From the cell containing the given text, extract its center point as [X, Y] coordinate. 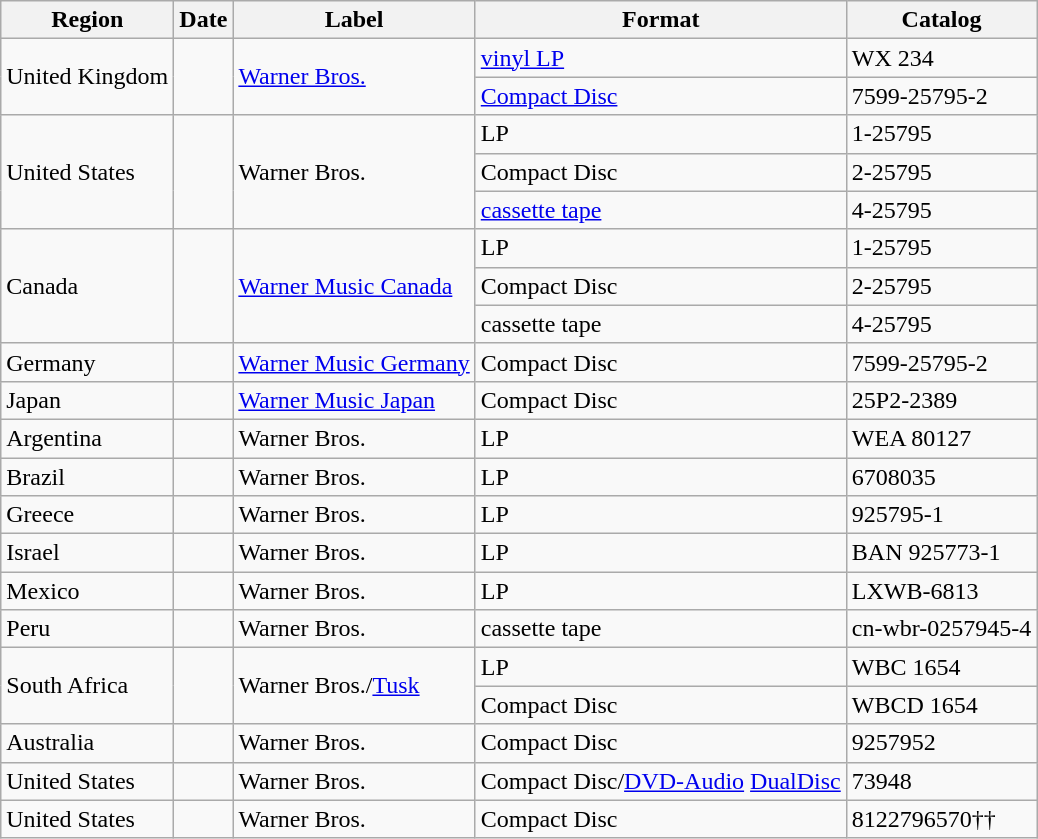
Israel [88, 553]
8122796570†† [942, 819]
Date [204, 20]
Brazil [88, 477]
25P2-2389 [942, 400]
cn-wbr-0257945-4 [942, 629]
WX 234 [942, 58]
WEA 80127 [942, 438]
Warner Music Japan [354, 400]
WBC 1654 [942, 667]
BAN 925773-1 [942, 553]
Canada [88, 286]
Format [660, 20]
925795-1 [942, 515]
73948 [942, 781]
Label [354, 20]
WBCD 1654 [942, 705]
South Africa [88, 686]
vinyl LP [660, 58]
Warner Music Canada [354, 286]
United Kingdom [88, 77]
Greece [88, 515]
9257952 [942, 743]
Compact Disc/DVD-Audio DualDisc [660, 781]
6708035 [942, 477]
Mexico [88, 591]
Warner Music Germany [354, 362]
Peru [88, 629]
Argentina [88, 438]
Warner Bros./Tusk [354, 686]
Australia [88, 743]
Region [88, 20]
Catalog [942, 20]
Germany [88, 362]
LXWB-6813 [942, 591]
Japan [88, 400]
